Search for the cell housing the specified text and yield its [X, Y] center coordinate. 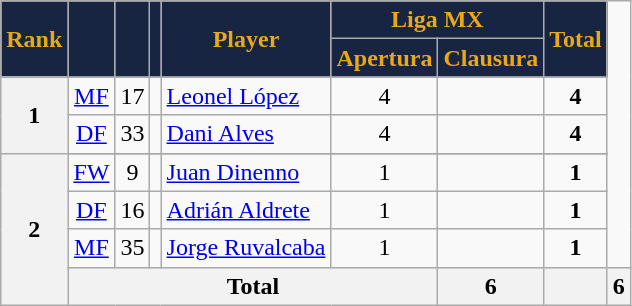
Juan Dinenno [246, 172]
Dani Alves [246, 134]
2 [34, 229]
9 [132, 172]
Player [246, 39]
17 [132, 96]
Liga MX [438, 20]
33 [132, 134]
Rank [34, 39]
Apertura [384, 58]
35 [132, 248]
Leonel López [246, 96]
16 [132, 210]
Clausura [491, 58]
Jorge Ruvalcaba [246, 248]
FW [92, 172]
Adrián Aldrete [246, 210]
